Detect which cell encompasses the target text, then output its (X, Y) center coordinate. 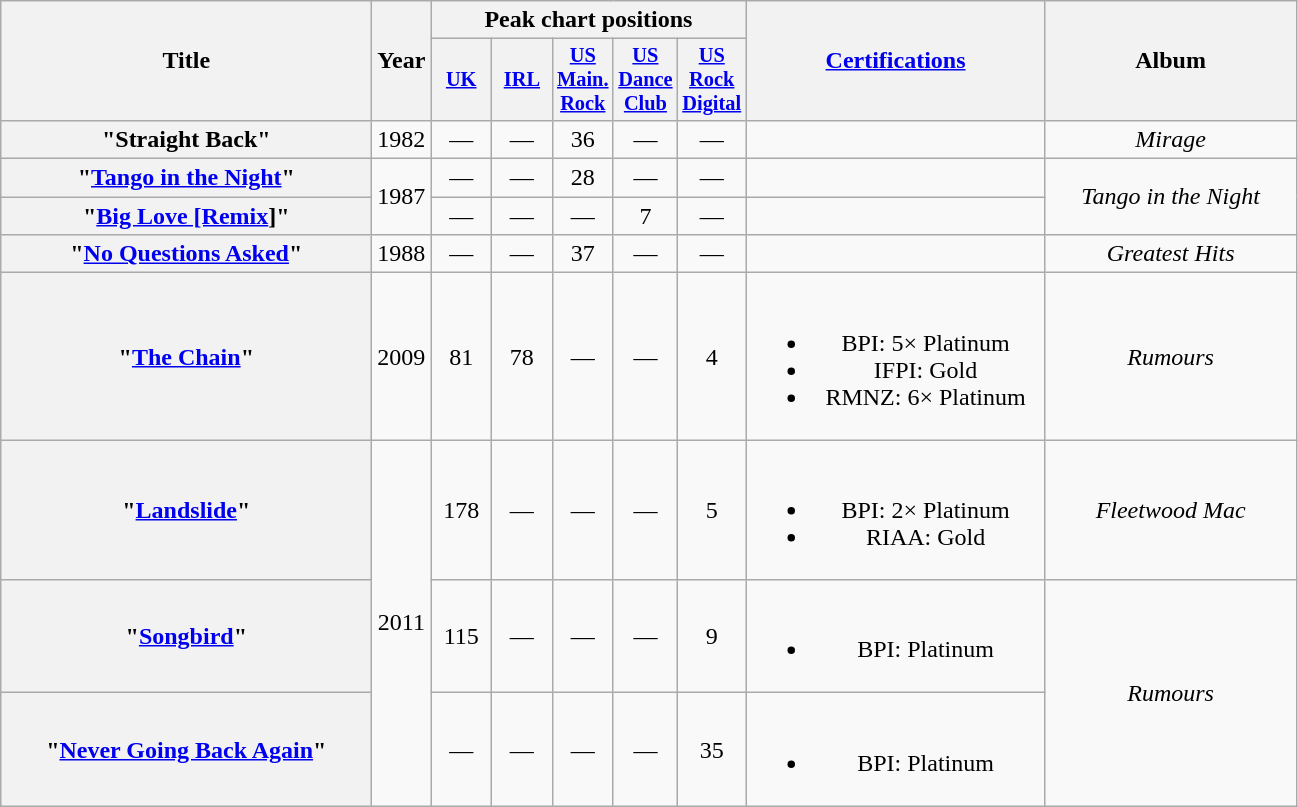
Title (186, 61)
Album (1170, 61)
4 (712, 356)
"Songbird" (186, 636)
78 (522, 356)
"Big Love [Remix]" (186, 216)
35 (712, 750)
US Dance Club (645, 80)
Peak chart positions (588, 20)
1987 (402, 197)
Fleetwood Mac (1170, 510)
BPI: 2× PlatinumRIAA: Gold (896, 510)
Year (402, 61)
7 (645, 216)
Tango in the Night (1170, 197)
"Tango in the Night" (186, 178)
"No Questions Asked" (186, 254)
UK (462, 80)
IRL (522, 80)
"The Chain" (186, 356)
36 (582, 139)
"Never Going Back Again" (186, 750)
Certifications (896, 61)
1988 (402, 254)
1982 (402, 139)
81 (462, 356)
2011 (402, 623)
9 (712, 636)
115 (462, 636)
28 (582, 178)
US Rock Digital (712, 80)
5 (712, 510)
Greatest Hits (1170, 254)
2009 (402, 356)
37 (582, 254)
US Main. Rock (582, 80)
"Landslide" (186, 510)
178 (462, 510)
"Straight Back" (186, 139)
BPI: 5× PlatinumIFPI: GoldRMNZ: 6× Platinum (896, 356)
Mirage (1170, 139)
